Detect which cell encompasses the target text, then output its [x, y] center coordinate. 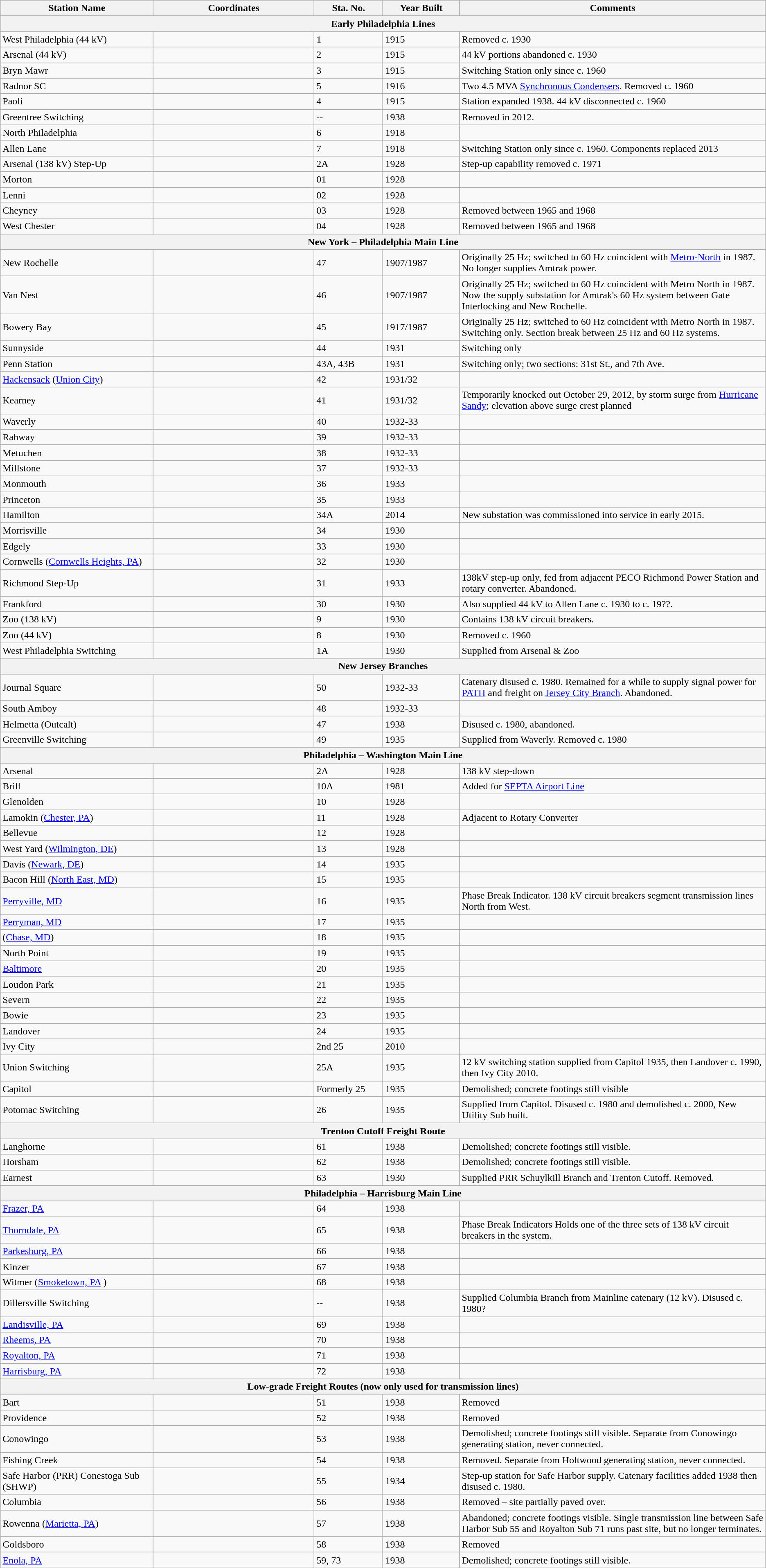
Removed c. 1930 [613, 39]
Severn [77, 1000]
53 [349, 1439]
17 [349, 922]
138kV step-up only, fed from adjacent PECO Richmond Power Station and rotary converter. Abandoned. [613, 583]
Millstone [77, 468]
Trenton Cutoff Freight Route [383, 1131]
Radnor SC [77, 86]
Lamokin (Chester, PA) [77, 818]
Conowingo [77, 1439]
Arsenal (44 kV) [77, 55]
Greentree Switching [77, 117]
34A [349, 515]
Providence [77, 1418]
Supplied from Arsenal & Zoo [613, 651]
48 [349, 708]
Perryman, MD [77, 922]
Originally 25 Hz; switched to 60 Hz coincident with Metro North in 1987. Switching only. Section break between 25 Hz and 60 Hz systems. [613, 327]
Greenville Switching [77, 739]
33 [349, 546]
1917/1987 [421, 327]
Adjacent to Rotary Converter [613, 818]
Switching Station only since c. 1960. Components replaced 2013 [613, 148]
Union Switching [77, 1068]
Demolished; concrete footings still visible [613, 1089]
North Point [77, 953]
44 [349, 348]
44 kV portions abandoned c. 1930 [613, 55]
Edgely [77, 546]
Hamilton [77, 515]
54 [349, 1460]
Perryville, MD [77, 901]
(Chase, MD) [77, 937]
Arsenal [77, 770]
Baltimore [77, 969]
24 [349, 1031]
20 [349, 969]
Rheems, PA [77, 1340]
Potomac Switching [77, 1110]
5 [349, 86]
Phase Break Indicators Holds one of the three sets of 138 kV circuit breakers in the system. [613, 1230]
Richmond Step-Up [77, 583]
Witmer (Smoketown, PA ) [77, 1282]
35 [349, 500]
Landover [77, 1031]
Ivy City [77, 1047]
04 [349, 226]
Columbia [77, 1502]
Journal Square [77, 687]
51 [349, 1402]
West Philadelphia Switching [77, 651]
New Jersey Branches [383, 666]
Loudon Park [77, 984]
3 [349, 70]
61 [349, 1147]
West Chester [77, 226]
57 [349, 1523]
1 [349, 39]
Coordinates [234, 8]
Zoo (44 kV) [77, 635]
Supplied PRR Schuylkill Branch and Trenton Cutoff. Removed. [613, 1178]
59, 73 [349, 1560]
11 [349, 818]
2010 [421, 1047]
Morton [77, 179]
10 [349, 802]
Bowie [77, 1015]
22 [349, 1000]
62 [349, 1162]
01 [349, 179]
56 [349, 1502]
Helmetta (Outcalt) [77, 724]
38 [349, 453]
Paoli [77, 101]
70 [349, 1340]
9 [349, 620]
Kearney [77, 400]
10A [349, 786]
Step-up station for Safe Harbor supply. Catenary facilities added 1938 then disused c. 1980. [613, 1481]
Hackensack (Union City) [77, 379]
39 [349, 437]
25A [349, 1068]
Removed – site partially paved over. [613, 1502]
68 [349, 1282]
Year Built [421, 8]
Allen Lane [77, 148]
12 kV switching station supplied from Capitol 1935, then Landover c. 1990, then Ivy City 2010. [613, 1068]
03 [349, 211]
Bowery Bay [77, 327]
Thorndale, PA [77, 1230]
15 [349, 880]
Goldsboro [77, 1544]
1934 [421, 1481]
Brill [77, 786]
Station expanded 1938. 44 kV disconnected c. 1960 [613, 101]
Comments [613, 8]
Supplied from Capitol. Disused c. 1980 and demolished c. 2000, New Utility Sub built. [613, 1110]
Earnest [77, 1178]
Fishing Creek [77, 1460]
63 [349, 1178]
1916 [421, 86]
12 [349, 833]
Rahway [77, 437]
2 [349, 55]
Safe Harbor (PRR) Conestoga Sub (SHWP) [77, 1481]
Capitol [77, 1089]
52 [349, 1418]
8 [349, 635]
Also supplied 44 kV to Allen Lane c. 1930 to c. 19??. [613, 604]
Cornwells (Cornwells Heights, PA) [77, 562]
Enola, PA [77, 1560]
Early Philadelphia Lines [383, 24]
26 [349, 1110]
43A, 43B [349, 364]
69 [349, 1325]
Frazer, PA [77, 1209]
19 [349, 953]
71 [349, 1356]
45 [349, 327]
34 [349, 531]
49 [349, 739]
Landisville, PA [77, 1325]
Cheyney [77, 211]
Horsham [77, 1162]
Removed. Separate from Holtwood generating station, never connected. [613, 1460]
42 [349, 379]
Contains 138 kV circuit breakers. [613, 620]
Bellevue [77, 833]
32 [349, 562]
Demolished; concrete footings still visible. Separate from Conowingo generating station, never connected. [613, 1439]
31 [349, 583]
Frankford [77, 604]
Disused c. 1980, abandoned. [613, 724]
Phase Break Indicator. 138 kV circuit breakers segment transmission lines North from West. [613, 901]
Glenolden [77, 802]
West Yard (Wilmington, DE) [77, 849]
New substation was commissioned into service in early 2015. [613, 515]
65 [349, 1230]
Van Nest [77, 295]
Sunnyside [77, 348]
58 [349, 1544]
Kinzer [77, 1266]
30 [349, 604]
Harrisburg, PA [77, 1371]
Formerly 25 [349, 1089]
West Philadelphia (44 kV) [77, 39]
41 [349, 400]
50 [349, 687]
Switching Station only since c. 1960 [613, 70]
Metuchen [77, 453]
40 [349, 421]
14 [349, 864]
64 [349, 1209]
46 [349, 295]
2014 [421, 515]
21 [349, 984]
Catenary disused c. 1980. Remained for a while to supply signal power for PATH and freight on Jersey City Branch. Abandoned. [613, 687]
Low-grade Freight Routes (now only used for transmission lines) [383, 1387]
6 [349, 133]
4 [349, 101]
36 [349, 484]
1981 [421, 786]
37 [349, 468]
Supplied from Waverly. Removed c. 1980 [613, 739]
Parkesburg, PA [77, 1251]
Langhorne [77, 1147]
Switching only; two sections: 31st St., and 7th Ave. [613, 364]
Station Name [77, 8]
Sta. No. [349, 8]
Zoo (138 kV) [77, 620]
66 [349, 1251]
Philadelphia – Harrisburg Main Line [383, 1193]
02 [349, 195]
Supplied Columbia Branch from Mainline catenary (12 kV). Disused c. 1980? [613, 1303]
16 [349, 901]
South Amboy [77, 708]
138 kV step-down [613, 770]
Bryn Mawr [77, 70]
Added for SEPTA Airport Line [613, 786]
Monmouth [77, 484]
Two 4.5 MVA Synchronous Condensers. Removed c. 1960 [613, 86]
Penn Station [77, 364]
Royalton, PA [77, 1356]
Philadelphia – Washington Main Line [383, 755]
Temporarily knocked out October 29, 2012, by storm surge from Hurricane Sandy; elevation above surge crest planned [613, 400]
New York – Philadelphia Main Line [383, 242]
55 [349, 1481]
Bart [77, 1402]
2nd 25 [349, 1047]
New Rochelle [77, 263]
Morrisville [77, 531]
72 [349, 1371]
7 [349, 148]
Dillersville Switching [77, 1303]
1A [349, 651]
Originally 25 Hz; switched to 60 Hz coincident with Metro-North in 1987. No longer supplies Amtrak power. [613, 263]
Removed c. 1960 [613, 635]
13 [349, 849]
Switching only [613, 348]
Removed in 2012. [613, 117]
Lenni [77, 195]
Davis (Newark, DE) [77, 864]
67 [349, 1266]
Waverly [77, 421]
Rowenna (Marietta, PA) [77, 1523]
Step-up capability removed c. 1971 [613, 164]
Princeton [77, 500]
18 [349, 937]
Bacon Hill (North East, MD) [77, 880]
Arsenal (138 kV) Step-Up [77, 164]
23 [349, 1015]
North Philadelphia [77, 133]
